Detect which cell encompasses the target text, then output its (x, y) center coordinate. 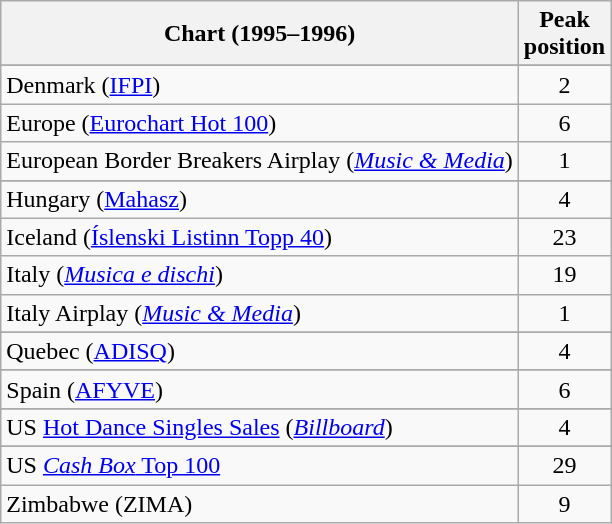
2 (564, 85)
Peakposition (564, 34)
Denmark (IFPI) (260, 85)
Hungary (Mahasz) (260, 199)
19 (564, 275)
Spain (AFYVE) (260, 389)
Quebec (ADISQ) (260, 351)
US Hot Dance Singles Sales (Billboard) (260, 427)
Europe (Eurochart Hot 100) (260, 123)
Zimbabwe (ZIMA) (260, 503)
Chart (1995–1996) (260, 34)
US Cash Box Top 100 (260, 465)
Italy Airplay (Music & Media) (260, 313)
European Border Breakers Airplay (Music & Media) (260, 161)
Italy (Musica e dischi) (260, 275)
Iceland (Íslenski Listinn Topp 40) (260, 237)
9 (564, 503)
29 (564, 465)
23 (564, 237)
